Provide the [x, y] coordinate of the cell's center where the given text is located.  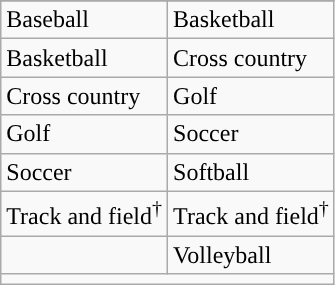
Softball [252, 172]
Baseball [84, 20]
Volleyball [252, 255]
